Output the [x, y] coordinate of the center of the cell containing the given text.  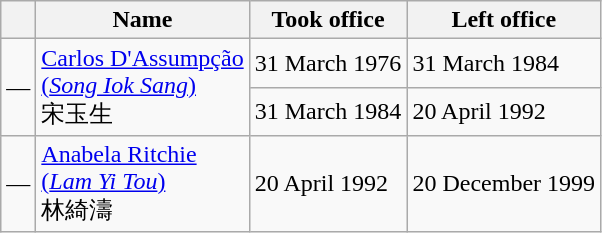
20 December 1999 [504, 184]
Left office [504, 20]
31 March 1976 [328, 63]
Carlos D'Assumpção(Song Iok Sang)宋玉生 [142, 88]
Anabela Ritchie(Lam Yi Tou)林綺濤 [142, 184]
Name [142, 20]
Took office [328, 20]
